For the text-containing cell, return its midpoint in (X, Y) coordinate format. 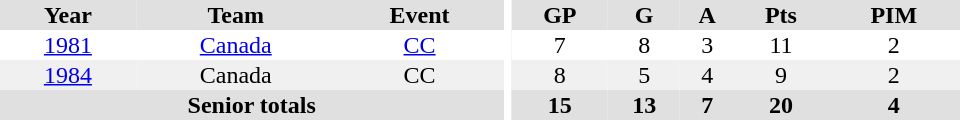
3 (707, 45)
9 (780, 75)
PIM (894, 15)
Event (420, 15)
15 (560, 105)
GP (560, 15)
20 (780, 105)
11 (780, 45)
Senior totals (252, 105)
A (707, 15)
13 (644, 105)
1984 (68, 75)
Pts (780, 15)
Team (236, 15)
5 (644, 75)
Year (68, 15)
1981 (68, 45)
G (644, 15)
